Determine the (X, Y) coordinate at the center of the cell enclosing the given text.  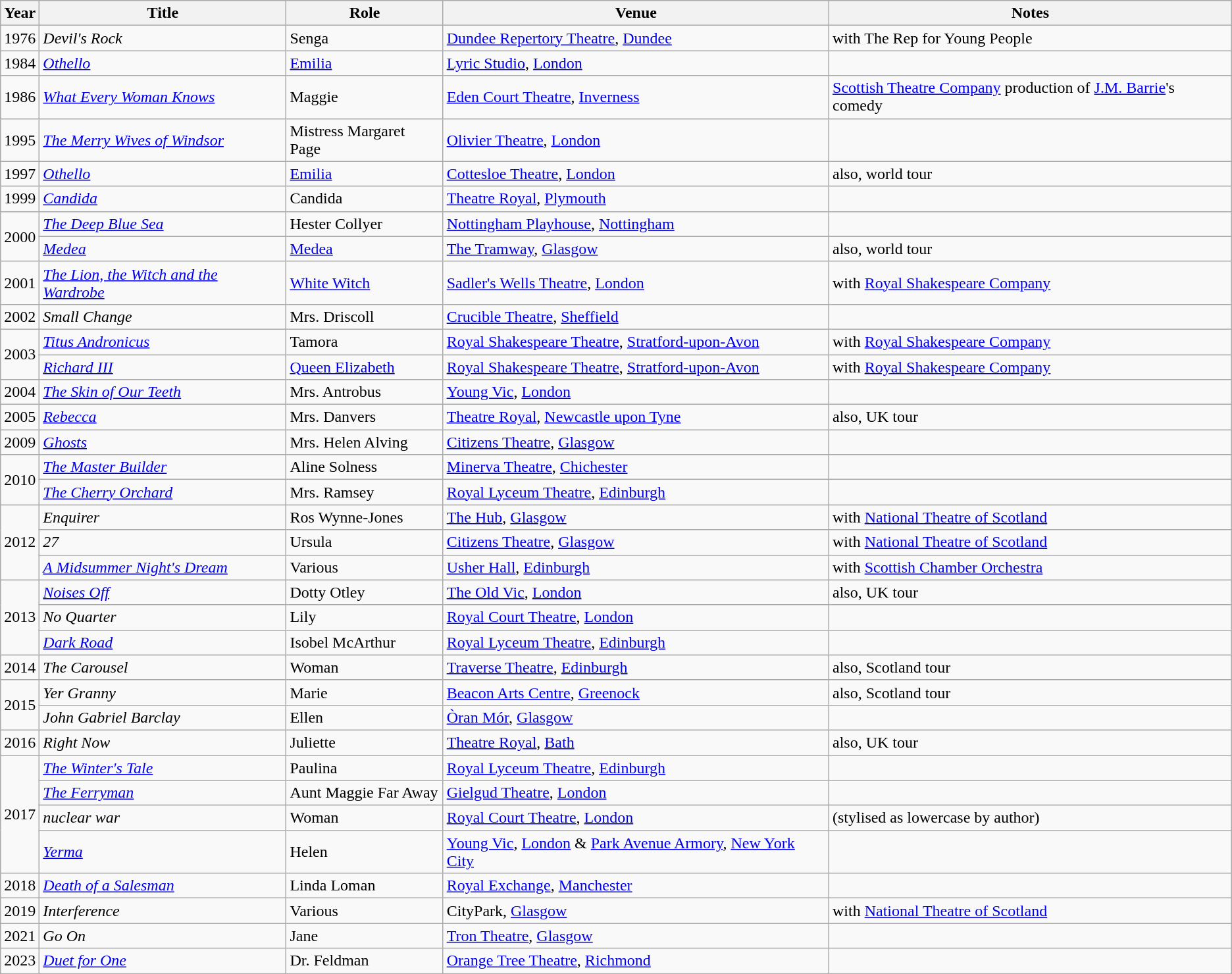
Title (163, 13)
nuclear war (163, 818)
1997 (20, 174)
Gielgud Theatre, London (636, 793)
Young Vic, London & Park Avenue Armory, New York City (636, 852)
The Hub, Glasgow (636, 517)
Helen (365, 852)
Mrs. Helen Alving (365, 442)
Lyric Studio, London (636, 63)
The Master Builder (163, 467)
27 (163, 542)
2023 (20, 961)
Ros Wynne-Jones (365, 517)
1999 (20, 199)
The Tramway, Glasgow (636, 249)
Mrs. Antrobus (365, 392)
John Gabriel Barclay (163, 717)
Death of a Salesman (163, 886)
Small Change (163, 317)
Devil's Rock (163, 38)
Queen Elizabeth (365, 367)
Olivier Theatre, London (636, 140)
2021 (20, 936)
Yer Granny (163, 692)
Usher Hall, Edinburgh (636, 567)
Sadler's Wells Theatre, London (636, 283)
Year (20, 13)
2004 (20, 392)
Duet for One (163, 961)
Cottesloe Theatre, London (636, 174)
2001 (20, 283)
with The Rep for Young People (1031, 38)
Crucible Theatre, Sheffield (636, 317)
A Midsummer Night's Dream (163, 567)
2016 (20, 742)
Tamora (365, 342)
Go On (163, 936)
Òran Mór, Glasgow (636, 717)
2018 (20, 886)
Senga (365, 38)
Orange Tree Theatre, Richmond (636, 961)
2010 (20, 480)
Eden Court Theatre, Inverness (636, 97)
Mrs. Danvers (365, 417)
Juliette (365, 742)
1995 (20, 140)
Nottingham Playhouse, Nottingham (636, 224)
with Scottish Chamber Orchestra (1031, 567)
Scottish Theatre Company production of J.M. Barrie's comedy (1031, 97)
Rebecca (163, 417)
The Cherry Orchard (163, 492)
2013 (20, 617)
The Lion, the Witch and the Wardrobe (163, 283)
2000 (20, 236)
Ursula (365, 542)
Mrs. Driscoll (365, 317)
2012 (20, 542)
The Merry Wives of Windsor (163, 140)
Maggie (365, 97)
Hester Collyer (365, 224)
Dark Road (163, 642)
Enquirer (163, 517)
CityPark, Glasgow (636, 911)
Dr. Feldman (365, 961)
Beacon Arts Centre, Greenock (636, 692)
2009 (20, 442)
2002 (20, 317)
1984 (20, 63)
The Carousel (163, 667)
Role (365, 13)
The Skin of Our Teeth (163, 392)
Jane (365, 936)
2015 (20, 705)
Dundee Repertory Theatre, Dundee (636, 38)
(stylised as lowercase by author) (1031, 818)
Mistress Margaret Page (365, 140)
2014 (20, 667)
Ellen (365, 717)
Ghosts (163, 442)
Traverse Theatre, Edinburgh (636, 667)
Interference (163, 911)
2019 (20, 911)
Titus Andronicus (163, 342)
Marie (365, 692)
Right Now (163, 742)
What Every Woman Knows (163, 97)
Aline Solness (365, 467)
Tron Theatre, Glasgow (636, 936)
2005 (20, 417)
Isobel McArthur (365, 642)
Linda Loman (365, 886)
Notes (1031, 13)
The Ferryman (163, 793)
White Witch (365, 283)
2003 (20, 354)
Paulina (365, 768)
Richard III (163, 367)
Minerva Theatre, Chichester (636, 467)
Young Vic, London (636, 392)
The Deep Blue Sea (163, 224)
Noises Off (163, 592)
Mrs. Ramsey (365, 492)
Dotty Otley (365, 592)
Aunt Maggie Far Away (365, 793)
1986 (20, 97)
The Winter's Tale (163, 768)
Venue (636, 13)
The Old Vic, London (636, 592)
Lily (365, 617)
Yerma (163, 852)
Theatre Royal, Bath (636, 742)
2017 (20, 815)
1976 (20, 38)
No Quarter (163, 617)
Theatre Royal, Newcastle upon Tyne (636, 417)
Theatre Royal, Plymouth (636, 199)
Royal Exchange, Manchester (636, 886)
